Return [X, Y] of the center of cell containing provided text 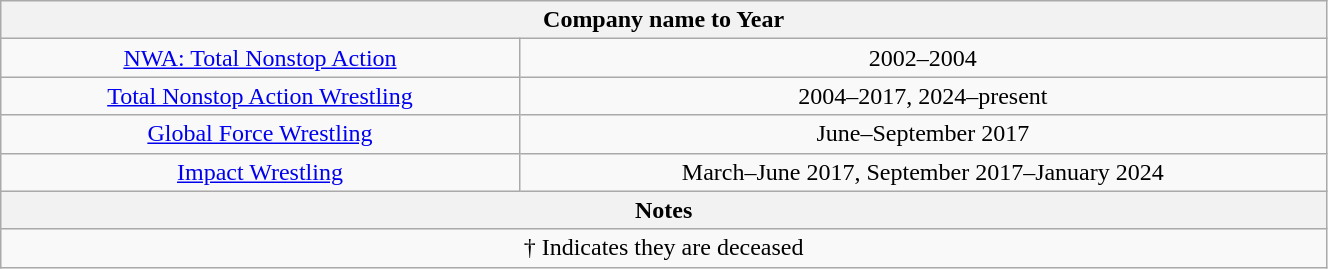
Impact Wrestling [260, 172]
Total Nonstop Action Wrestling [260, 96]
NWA: Total Nonstop Action [260, 58]
March–June 2017, September 2017–January 2024 [922, 172]
June–September 2017 [922, 134]
2004–2017, 2024–present [922, 96]
Company name to Year [664, 20]
Global Force Wrestling [260, 134]
† Indicates they are deceased [664, 248]
Notes [664, 210]
2002–2004 [922, 58]
